Return the (x, y) coordinate for the center point of the cell that contains the specified text.  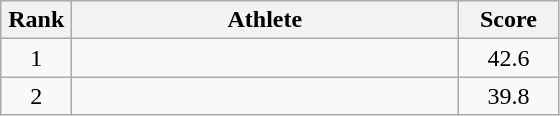
Athlete (265, 20)
42.6 (508, 58)
2 (36, 96)
39.8 (508, 96)
1 (36, 58)
Score (508, 20)
Rank (36, 20)
